Output the (x, y) coordinate of the center of the cell containing the given text.  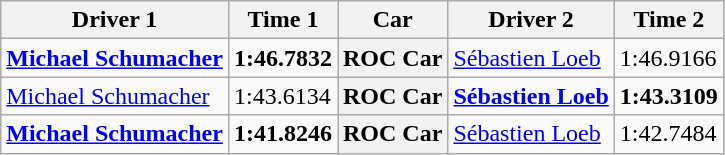
Driver 1 (115, 20)
Time 2 (668, 20)
1:42.7484 (668, 134)
Time 1 (282, 20)
1:43.3109 (668, 96)
Driver 2 (531, 20)
1:46.9166 (668, 58)
Car (393, 20)
1:46.7832 (282, 58)
1:41.8246 (282, 134)
1:43.6134 (282, 96)
